Determine the (x, y) coordinate at the center of the cell enclosing the given text.  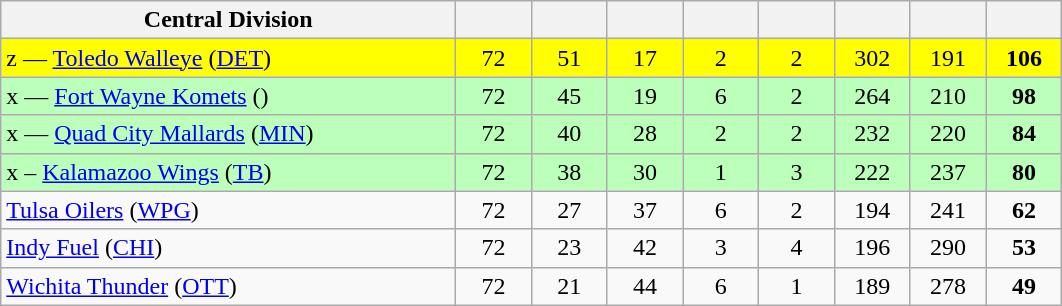
42 (645, 248)
37 (645, 210)
45 (569, 96)
302 (872, 58)
62 (1024, 210)
98 (1024, 96)
x — Fort Wayne Komets () (228, 96)
21 (569, 286)
49 (1024, 286)
222 (872, 172)
232 (872, 134)
19 (645, 96)
53 (1024, 248)
4 (797, 248)
44 (645, 286)
241 (948, 210)
Central Division (228, 20)
278 (948, 286)
38 (569, 172)
x – Kalamazoo Wings (TB) (228, 172)
194 (872, 210)
189 (872, 286)
Wichita Thunder (OTT) (228, 286)
220 (948, 134)
196 (872, 248)
84 (1024, 134)
80 (1024, 172)
106 (1024, 58)
z — Toledo Walleye (DET) (228, 58)
23 (569, 248)
27 (569, 210)
Indy Fuel (CHI) (228, 248)
x — Quad City Mallards (MIN) (228, 134)
191 (948, 58)
290 (948, 248)
51 (569, 58)
210 (948, 96)
237 (948, 172)
17 (645, 58)
30 (645, 172)
28 (645, 134)
Tulsa Oilers (WPG) (228, 210)
40 (569, 134)
264 (872, 96)
